Determine the [X, Y] coordinate at the center of the cell enclosing the given text.  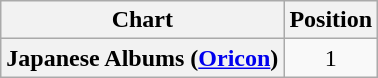
Position [331, 20]
1 [331, 58]
Chart [142, 20]
Japanese Albums (Oricon) [142, 58]
